Pinpoint the cell where the given text exists, returning its [X, Y] midpoint coordinate. 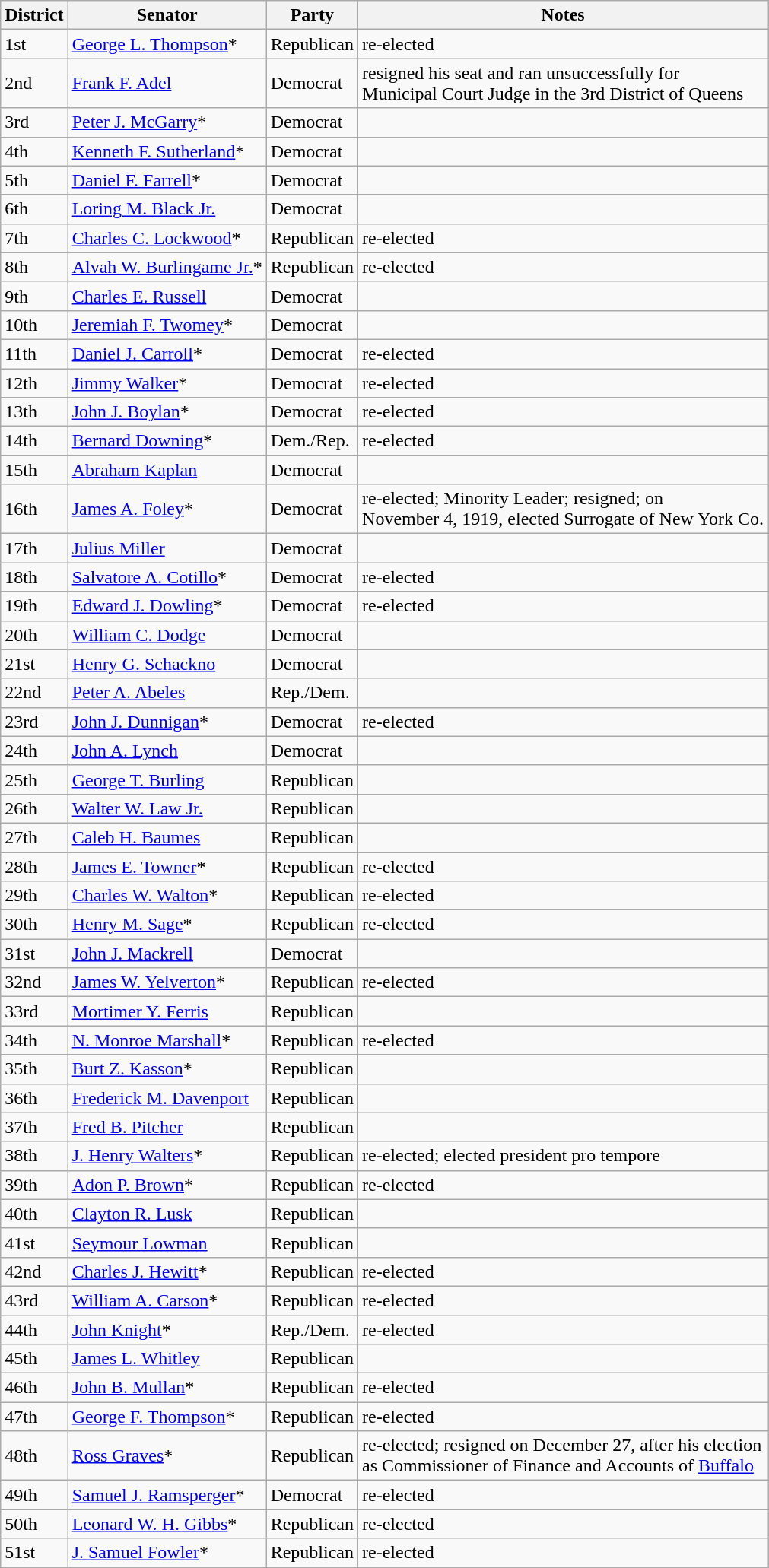
John J. Dunnigan* [167, 722]
George F. Thompson* [167, 1417]
Abraham Kaplan [167, 470]
29th [34, 896]
John B. Mullan* [167, 1388]
John A. Lynch [167, 751]
George L. Thompson* [167, 44]
resigned his seat and ran unsuccessfully for Municipal Court Judge in the 3rd District of Queens [563, 84]
20th [34, 635]
re-elected; elected president pro tempore [563, 1156]
William C. Dodge [167, 635]
39th [34, 1185]
District [34, 15]
3rd [34, 122]
Julius Miller [167, 548]
34th [34, 1040]
James E. Towner* [167, 866]
Charles J. Hewitt* [167, 1271]
32nd [34, 982]
14th [34, 441]
Kenneth F. Sutherland* [167, 151]
Notes [563, 15]
Salvatore A. Cotillo* [167, 577]
Daniel J. Carroll* [167, 354]
Caleb H. Baumes [167, 837]
James W. Yelverton* [167, 982]
36th [34, 1098]
27th [34, 837]
George T. Burling [167, 779]
11th [34, 354]
Senator [167, 15]
18th [34, 577]
7th [34, 238]
8th [34, 267]
45th [34, 1359]
Frank F. Adel [167, 84]
William A. Carson* [167, 1300]
5th [34, 180]
Jimmy Walker* [167, 382]
Fred B. Pitcher [167, 1127]
25th [34, 779]
Charles E. Russell [167, 296]
Frederick M. Davenport [167, 1098]
15th [34, 470]
J. Henry Walters* [167, 1156]
40th [34, 1214]
Samuel J. Ramsperger* [167, 1495]
41st [34, 1243]
Daniel F. Farrell* [167, 180]
44th [34, 1330]
24th [34, 751]
Party [312, 15]
Peter J. McGarry* [167, 122]
John J. Mackrell [167, 954]
James A. Foley* [167, 509]
46th [34, 1388]
42nd [34, 1271]
Leonard W. H. Gibbs* [167, 1524]
48th [34, 1455]
Dem./Rep. [312, 441]
28th [34, 866]
33rd [34, 1011]
J. Samuel Fowler* [167, 1553]
Henry M. Sage* [167, 925]
Bernard Downing* [167, 441]
43rd [34, 1300]
38th [34, 1156]
Mortimer Y. Ferris [167, 1011]
re-elected; resigned on December 27, after his election as Commissioner of Finance and Accounts of Buffalo [563, 1455]
47th [34, 1417]
30th [34, 925]
10th [34, 325]
9th [34, 296]
19th [34, 606]
17th [34, 548]
21st [34, 664]
John Knight* [167, 1330]
Adon P. Brown* [167, 1185]
4th [34, 151]
13th [34, 412]
1st [34, 44]
James L. Whitley [167, 1359]
Seymour Lowman [167, 1243]
Edward J. Dowling* [167, 606]
re-elected; Minority Leader; resigned; on November 4, 1919, elected Surrogate of New York Co. [563, 509]
Peter A. Abeles [167, 693]
Jeremiah F. Twomey* [167, 325]
49th [34, 1495]
6th [34, 209]
Burt Z. Kasson* [167, 1069]
51st [34, 1553]
Alvah W. Burlingame Jr.* [167, 267]
Clayton R. Lusk [167, 1214]
31st [34, 954]
Henry G. Schackno [167, 664]
26th [34, 808]
John J. Boylan* [167, 412]
Charles W. Walton* [167, 896]
16th [34, 509]
50th [34, 1524]
2nd [34, 84]
12th [34, 382]
N. Monroe Marshall* [167, 1040]
Charles C. Lockwood* [167, 238]
23rd [34, 722]
Walter W. Law Jr. [167, 808]
35th [34, 1069]
22nd [34, 693]
37th [34, 1127]
Loring M. Black Jr. [167, 209]
Ross Graves* [167, 1455]
